For the text-containing cell, return its midpoint in (x, y) coordinate format. 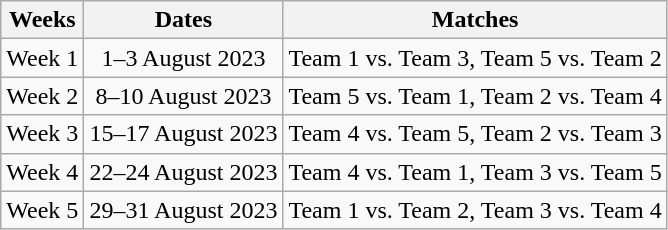
Team 4 vs. Team 5, Team 2 vs. Team 3 (475, 134)
22–24 August 2023 (184, 172)
1–3 August 2023 (184, 58)
Dates (184, 20)
Week 2 (42, 96)
Week 3 (42, 134)
8–10 August 2023 (184, 96)
Team 1 vs. Team 2, Team 3 vs. Team 4 (475, 210)
15–17 August 2023 (184, 134)
Team 1 vs. Team 3, Team 5 vs. Team 2 (475, 58)
Matches (475, 20)
Team 4 vs. Team 1, Team 3 vs. Team 5 (475, 172)
Team 5 vs. Team 1, Team 2 vs. Team 4 (475, 96)
29–31 August 2023 (184, 210)
Week 5 (42, 210)
Week 4 (42, 172)
Week 1 (42, 58)
Weeks (42, 20)
